Extract the [x, y] coordinate from the center of the cell holding the provided text.  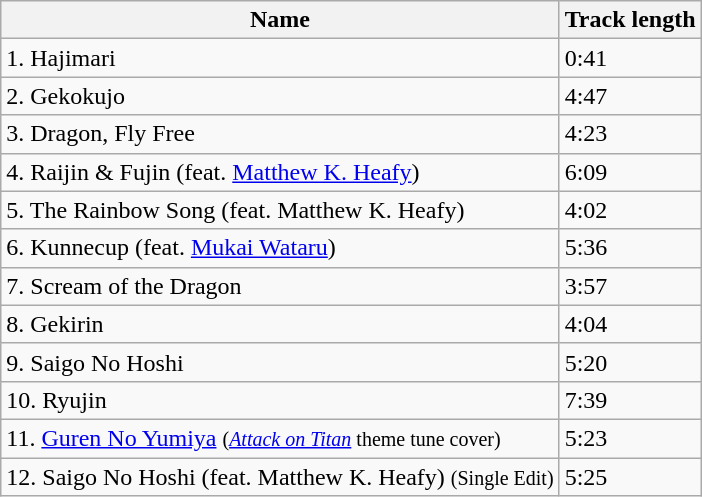
8. Gekirin [280, 324]
5:20 [630, 362]
4:04 [630, 324]
12. Saigo No Hoshi (feat. Matthew K. Heafy) (Single Edit) [280, 477]
3:57 [630, 286]
4:02 [630, 210]
5:36 [630, 248]
6:09 [630, 172]
10. Ryujin [280, 400]
3. Dragon, Fly Free [280, 134]
7:39 [630, 400]
9. Saigo No Hoshi [280, 362]
Name [280, 20]
5:23 [630, 438]
4. Raijin & Fujin (feat. Matthew K. Heafy) [280, 172]
1. Hajimari [280, 58]
0:41 [630, 58]
4:47 [630, 96]
7. Scream of the Dragon [280, 286]
6. Kunnecup (feat. Mukai Wataru) [280, 248]
2. Gekokujo [280, 96]
Track length [630, 20]
5. The Rainbow Song (feat. Matthew K. Heafy) [280, 210]
4:23 [630, 134]
5:25 [630, 477]
11. Guren No Yumiya (Attack on Titan theme tune cover) [280, 438]
